From the cell containing the given text, extract its center point as [X, Y] coordinate. 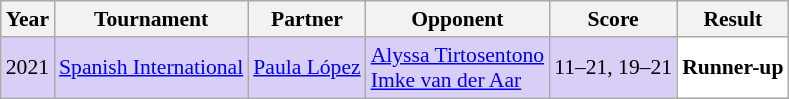
Tournament [151, 19]
Spanish International [151, 68]
Partner [306, 19]
Paula López [306, 68]
Result [732, 19]
Year [28, 19]
Alyssa Tirtosentono Imke van der Aar [458, 68]
Runner-up [732, 68]
11–21, 19–21 [613, 68]
2021 [28, 68]
Score [613, 19]
Opponent [458, 19]
